Capture the cell that displays the provided text and extract its (x, y) central coordinate. 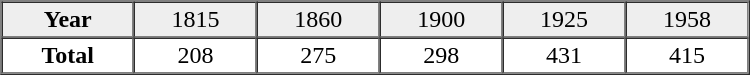
275 (318, 56)
Year (68, 20)
1958 (688, 20)
415 (688, 56)
1860 (318, 20)
1925 (564, 20)
208 (196, 56)
431 (564, 56)
298 (442, 56)
Total (68, 56)
1815 (196, 20)
1900 (442, 20)
